For the text-containing cell, return its midpoint in [X, Y] coordinate format. 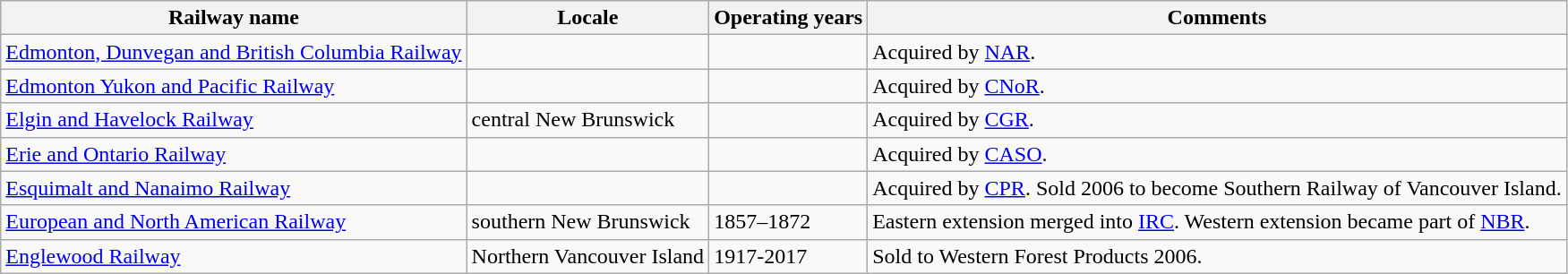
Eastern extension merged into IRC. Western extension became part of NBR. [1218, 222]
Englewood Railway [234, 256]
Acquired by CPR. Sold 2006 to become Southern Railway of Vancouver Island. [1218, 188]
Erie and Ontario Railway [234, 154]
Railway name [234, 18]
Acquired by CASO. [1218, 154]
European and North American Railway [234, 222]
Esquimalt and Nanaimo Railway [234, 188]
Acquired by CGR. [1218, 120]
Elgin and Havelock Railway [234, 120]
Northern Vancouver Island [587, 256]
Comments [1218, 18]
Acquired by CNoR. [1218, 86]
Operating years [788, 18]
Edmonton Yukon and Pacific Railway [234, 86]
southern New Brunswick [587, 222]
central New Brunswick [587, 120]
Locale [587, 18]
Sold to Western Forest Products 2006. [1218, 256]
1857–1872 [788, 222]
Edmonton, Dunvegan and British Columbia Railway [234, 52]
Acquired by NAR. [1218, 52]
1917-2017 [788, 256]
